Locate the cell with the specified text and output its (X, Y) center coordinate. 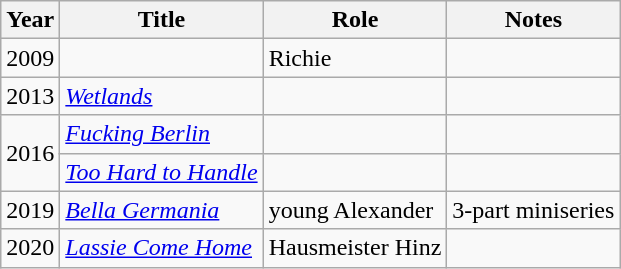
2019 (30, 210)
Too Hard to Handle (162, 172)
young Alexander (355, 210)
Richie (355, 58)
Title (162, 20)
Notes (534, 20)
Lassie Come Home (162, 248)
2020 (30, 248)
2016 (30, 153)
Year (30, 20)
3-part miniseries (534, 210)
2009 (30, 58)
Bella Germania (162, 210)
Role (355, 20)
2013 (30, 96)
Fucking Berlin (162, 134)
Wetlands (162, 96)
Hausmeister Hinz (355, 248)
